Search for the cell housing the specified text and yield its (X, Y) center coordinate. 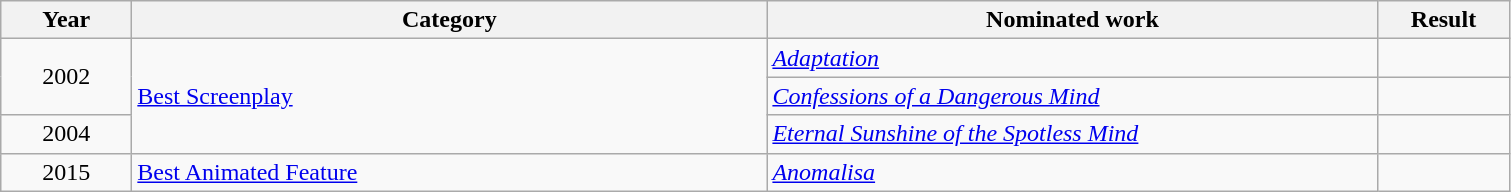
Adaptation (1072, 58)
Result (1444, 20)
2002 (66, 77)
2004 (66, 134)
Eternal Sunshine of the Spotless Mind (1072, 134)
Confessions of a Dangerous Mind (1072, 96)
Year (66, 20)
Category (450, 20)
Nominated work (1072, 20)
Best Animated Feature (450, 172)
Anomalisa (1072, 172)
Best Screenplay (450, 96)
2015 (66, 172)
